Determine the (X, Y) coordinate at the center of the cell enclosing the given text.  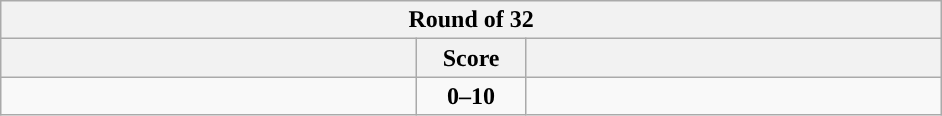
Round of 32 (472, 20)
0–10 (472, 96)
Score (472, 58)
